Search for the cell housing the specified text and yield its (X, Y) center coordinate. 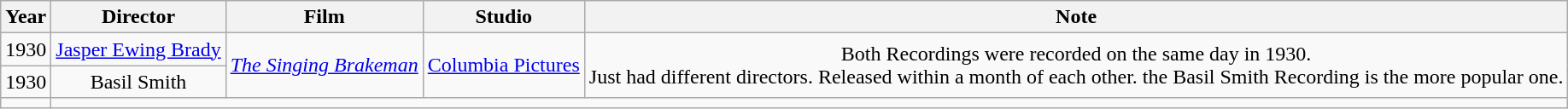
Basil Smith (138, 82)
Year (26, 17)
Note (1076, 17)
Studio (504, 17)
Jasper Ewing Brady (138, 49)
Director (138, 17)
The Singing Brakeman (325, 66)
Film (325, 17)
Columbia Pictures (504, 66)
